Extract the [X, Y] coordinate from the center of the cell holding the provided text.  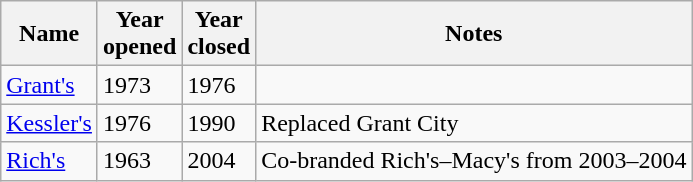
Replaced Grant City [474, 123]
Notes [474, 34]
Rich's [50, 161]
1963 [139, 161]
Yearopened [139, 34]
Yearclosed [219, 34]
Co-branded Rich's–Macy's from 2003–2004 [474, 161]
Name [50, 34]
1990 [219, 123]
1973 [139, 85]
Grant's [50, 85]
2004 [219, 161]
Kessler's [50, 123]
